Return the (X, Y) coordinate for the center point of the cell that contains the specified text.  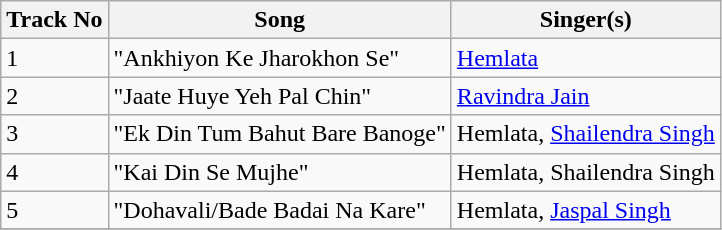
Singer(s) (586, 20)
3 (54, 134)
"Dohavali/Bade Badai Na Kare" (280, 210)
Song (280, 20)
Hemlata (586, 58)
5 (54, 210)
Hemlata, Jaspal Singh (586, 210)
"Jaate Huye Yeh Pal Chin" (280, 96)
"Ek Din Tum Bahut Bare Banoge" (280, 134)
"Ankhiyon Ke Jharokhon Se" (280, 58)
"Kai Din Se Mujhe" (280, 172)
4 (54, 172)
1 (54, 58)
Track No (54, 20)
Ravindra Jain (586, 96)
2 (54, 96)
